Pinpoint the cell where the given text exists, returning its [x, y] midpoint coordinate. 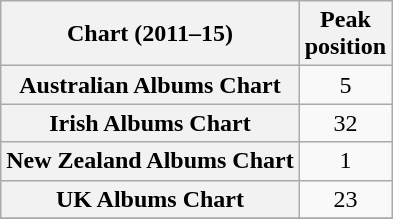
Peakposition [345, 34]
23 [345, 199]
UK Albums Chart [150, 199]
Irish Albums Chart [150, 123]
5 [345, 85]
32 [345, 123]
New Zealand Albums Chart [150, 161]
Chart (2011–15) [150, 34]
Australian Albums Chart [150, 85]
1 [345, 161]
